Provide the [x, y] coordinate of the cell's center where the given text is located.  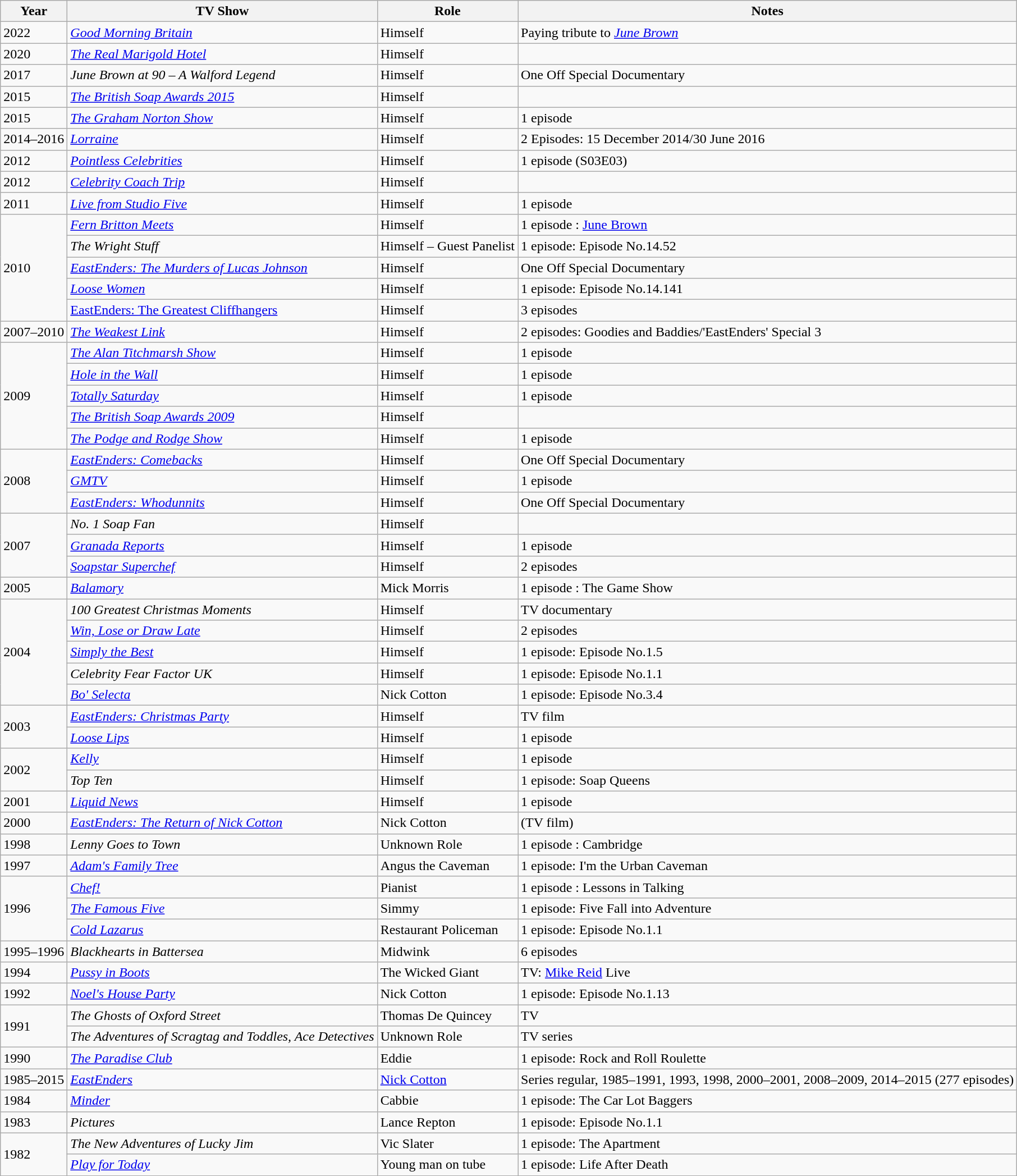
Kelly [222, 759]
(TV film) [767, 823]
Young man on tube [447, 1165]
Minder [222, 1101]
1 episode: Life After Death [767, 1165]
The British Soap Awards 2009 [222, 417]
1 episode: Episode No.3.4 [767, 695]
Lorraine [222, 139]
1 episode: Soap Queens [767, 780]
TV documentary [767, 609]
2017 [34, 75]
The New Adventures of Lucky Jim [222, 1143]
Adam's Family Tree [222, 866]
1 episode: The Apartment [767, 1143]
TV [767, 1015]
1 episode: Rock and Roll Roulette [767, 1058]
The Adventures of Scragtag and Toddles, Ace Detectives [222, 1037]
Angus the Caveman [447, 866]
Year [34, 11]
1983 [34, 1122]
The Wicked Giant [447, 973]
Paying tribute to June Brown [767, 33]
1982 [34, 1154]
Lenny Goes to Town [222, 844]
2007 [34, 545]
1985–2015 [34, 1079]
Play for Today [222, 1165]
Eddie [447, 1058]
Live from Studio Five [222, 203]
The Paradise Club [222, 1058]
Pointless Celebrities [222, 161]
3 episodes [767, 310]
Blackhearts in Battersea [222, 951]
TV: Mike Reid Live [767, 973]
1991 [34, 1026]
2 Episodes: 15 December 2014/30 June 2016 [767, 139]
2004 [34, 652]
Pianist [447, 887]
1 episode: Five Fall into Adventure [767, 908]
Bo' Selecta [222, 695]
Restaurant Policeman [447, 930]
2022 [34, 33]
Vic Slater [447, 1143]
Noel's House Party [222, 994]
The Weakest Link [222, 332]
1994 [34, 973]
Granada Reports [222, 545]
The Ghosts of Oxford Street [222, 1015]
Role [447, 11]
The Podge and Rodge Show [222, 438]
Pictures [222, 1122]
EastEnders: The Murders of Lucas Johnson [222, 268]
Soapstar Superchef [222, 566]
No. 1 Soap Fan [222, 524]
Mick Morris [447, 588]
Midwink [447, 951]
Totally Saturday [222, 396]
GMTV [222, 481]
2010 [34, 267]
Thomas De Quincey [447, 1015]
2000 [34, 823]
1 episode: The Car Lot Baggers [767, 1101]
1997 [34, 866]
TV Show [222, 11]
EastEnders: The Greatest Cliffhangers [222, 310]
1 episode (S03E03) [767, 161]
2003 [34, 727]
1 episode: Episode No.1.5 [767, 652]
EastEnders: Christmas Party [222, 716]
June Brown at 90 – A Walford Legend [222, 75]
2020 [34, 54]
EastEnders: Whodunnits [222, 502]
Notes [767, 11]
1 episode : Lessons in Talking [767, 887]
Cabbie [447, 1101]
Celebrity Fear Factor UK [222, 674]
Loose Lips [222, 738]
1990 [34, 1058]
Fern Britton Meets [222, 225]
Simply the Best [222, 652]
Liquid News [222, 802]
1992 [34, 994]
1 episode : The Game Show [767, 588]
The Graham Norton Show [222, 118]
Balamory [222, 588]
The Real Marigold Hotel [222, 54]
Win, Lose or Draw Late [222, 631]
Cold Lazarus [222, 930]
1 episode: Episode No.1.13 [767, 994]
100 Greatest Christmas Moments [222, 609]
Pussy in Boots [222, 973]
1984 [34, 1101]
6 episodes [767, 951]
TV film [767, 716]
1 episode: I'm the Urban Caveman [767, 866]
2007–2010 [34, 332]
2011 [34, 203]
Simmy [447, 908]
2002 [34, 770]
Loose Women [222, 289]
1995–1996 [34, 951]
1 episode : Cambridge [767, 844]
Good Morning Britain [222, 33]
2009 [34, 396]
EastEnders: Comebacks [222, 460]
The Famous Five [222, 908]
The British Soap Awards 2015 [222, 97]
1996 [34, 908]
1 episode: Episode No.14.141 [767, 289]
1 episode: Episode No.14.52 [767, 246]
1 episode : June Brown [767, 225]
TV series [767, 1037]
EastEnders: The Return of Nick Cotton [222, 823]
Chef! [222, 887]
Top Ten [222, 780]
Celebrity Coach Trip [222, 182]
1998 [34, 844]
2005 [34, 588]
Himself – Guest Panelist [447, 246]
Lance Repton [447, 1122]
2008 [34, 481]
EastEnders [222, 1079]
Hole in the Wall [222, 374]
2 episodes: Goodies and Baddies/'EastEnders' Special 3 [767, 332]
2001 [34, 802]
Series regular, 1985–1991, 1993, 1998, 2000–2001, 2008–2009, 2014–2015 (277 episodes) [767, 1079]
The Alan Titchmarsh Show [222, 353]
The Wright Stuff [222, 246]
2014–2016 [34, 139]
